Pinpoint the cell where the given text exists, returning its [X, Y] midpoint coordinate. 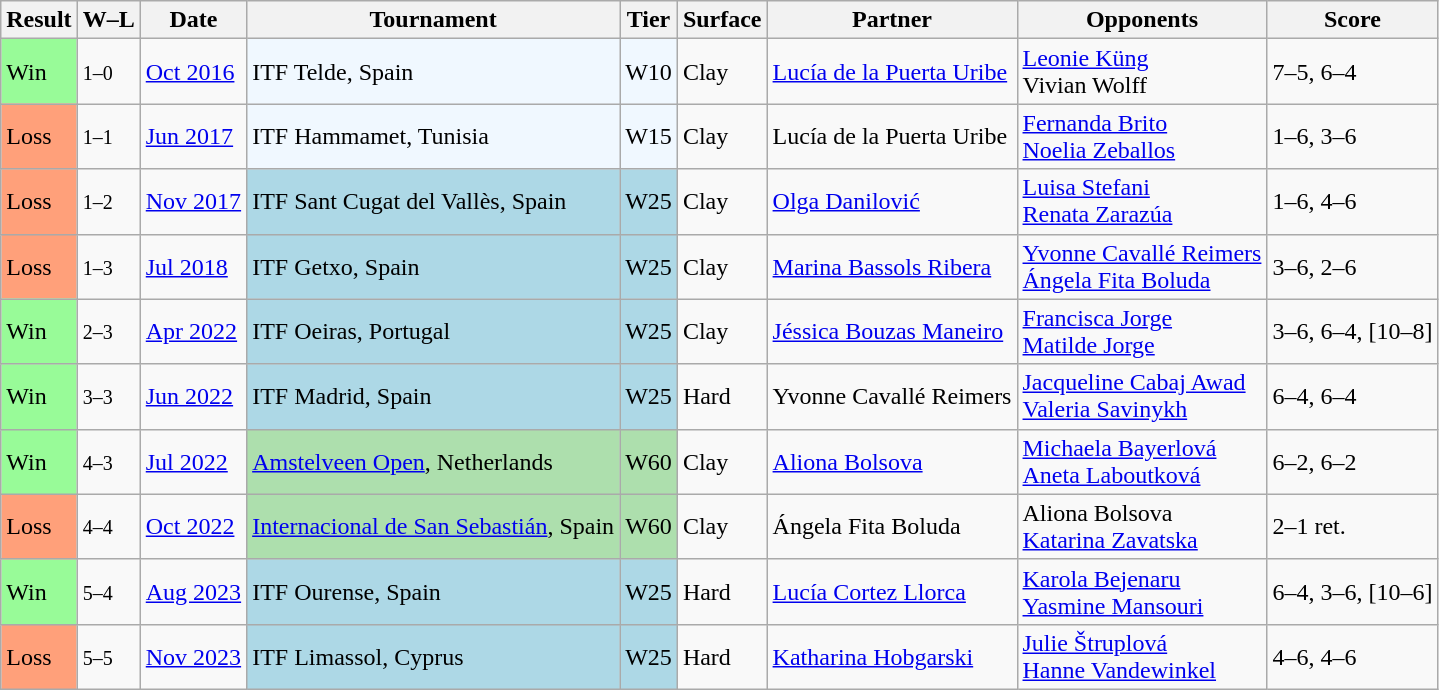
6–2, 6–2 [1352, 462]
Jul 2022 [193, 462]
1–0 [108, 72]
W10 [649, 72]
4–3 [108, 462]
Oct 2022 [193, 526]
Julie Štruplová Hanne Vandewinkel [1142, 656]
Oct 2016 [193, 72]
Lucía Cortez Llorca [892, 592]
2–3 [108, 332]
Tier [649, 20]
Jéssica Bouzas Maneiro [892, 332]
W15 [649, 136]
4–6, 4–6 [1352, 656]
Amstelveen Open, Netherlands [434, 462]
Karola Bejenaru Yasmine Mansouri [1142, 592]
1–6, 4–6 [1352, 202]
Jun 2017 [193, 136]
4–4 [108, 526]
ITF Madrid, Spain [434, 396]
Fernanda Brito Noelia Zeballos [1142, 136]
Date [193, 20]
6–4, 6–4 [1352, 396]
Tournament [434, 20]
1–1 [108, 136]
Ángela Fita Boluda [892, 526]
Aliona Bolsova [892, 462]
7–5, 6–4 [1352, 72]
2–1 ret. [1352, 526]
ITF Oeiras, Portugal [434, 332]
Jun 2022 [193, 396]
5–4 [108, 592]
3–6, 2–6 [1352, 266]
Michaela Bayerlová Aneta Laboutková [1142, 462]
3–6, 6–4, [10–8] [1352, 332]
ITF Hammamet, Tunisia [434, 136]
Apr 2022 [193, 332]
Jacqueline Cabaj Awad Valeria Savinykh [1142, 396]
3–3 [108, 396]
Partner [892, 20]
1–6, 3–6 [1352, 136]
W–L [108, 20]
Francisca Jorge Matilde Jorge [1142, 332]
Yvonne Cavallé Reimers Ángela Fita Boluda [1142, 266]
Leonie Küng Vivian Wolff [1142, 72]
Result [39, 20]
ITF Getxo, Spain [434, 266]
ITF Telde, Spain [434, 72]
6–4, 3–6, [10–6] [1352, 592]
1–3 [108, 266]
Katharina Hobgarski [892, 656]
ITF Ourense, Spain [434, 592]
5–5 [108, 656]
Score [1352, 20]
Yvonne Cavallé Reimers [892, 396]
Luisa Stefani Renata Zarazúa [1142, 202]
Aug 2023 [193, 592]
ITF Sant Cugat del Vallès, Spain [434, 202]
Opponents [1142, 20]
1–2 [108, 202]
Surface [722, 20]
Aliona Bolsova Katarina Zavatska [1142, 526]
Internacional de San Sebastián, Spain [434, 526]
Olga Danilović [892, 202]
Nov 2017 [193, 202]
Nov 2023 [193, 656]
Jul 2018 [193, 266]
Marina Bassols Ribera [892, 266]
ITF Limassol, Cyprus [434, 656]
